Return the [X, Y] coordinate for the center point of the cell that contains the specified text.  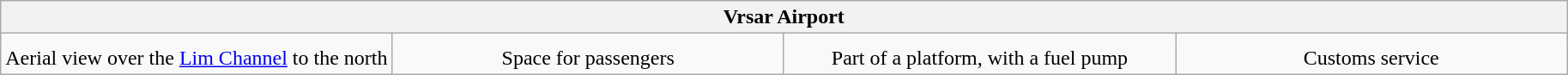
Customs service [1371, 59]
Space for passengers [588, 59]
Aerial view over the Lim Channel to the north [197, 59]
Part of a platform, with a fuel pump [979, 59]
Vrsar Airport [784, 17]
